Find where the given text appears and provide that cell's center as [x, y] coordinate. 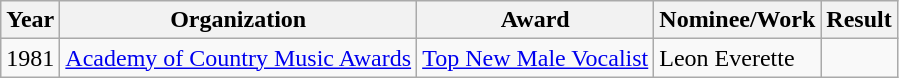
Organization [238, 20]
Academy of Country Music Awards [238, 58]
Nominee/Work [738, 20]
1981 [30, 58]
Result [859, 20]
Leon Everette [738, 58]
Year [30, 20]
Award [536, 20]
Top New Male Vocalist [536, 58]
